Scan for the cell matching the given text and deliver its (x, y) coordinate at center. 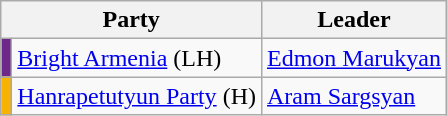
Bright Armenia (LH) (137, 58)
Leader (354, 20)
Hanrapetutyun Party (H) (137, 96)
Aram Sargsyan (354, 96)
Party (132, 20)
Edmon Marukyan (354, 58)
